For the text-containing cell, return its midpoint in (x, y) coordinate format. 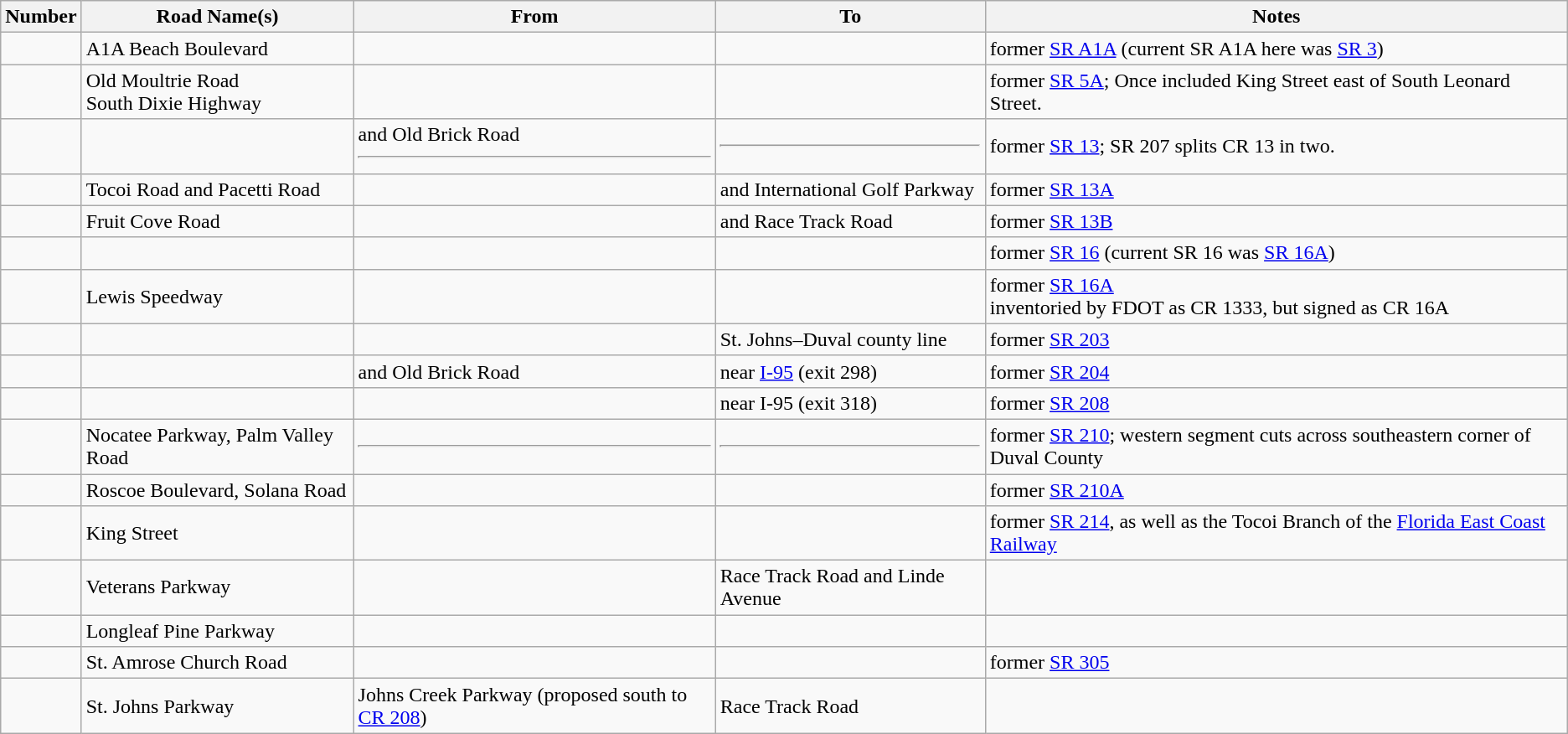
Old Moultrie RoadSouth Dixie Highway (218, 92)
former SR 5A; Once included King Street east of South Leonard Street. (1277, 92)
To (850, 17)
near I-95 (exit 318) (850, 403)
former SR 203 (1277, 339)
and Race Track Road (850, 221)
A1A Beach Boulevard (218, 49)
former SR 204 (1277, 371)
former SR 305 (1277, 663)
former SR 210A (1277, 490)
Roscoe Boulevard, Solana Road (218, 490)
Nocatee Parkway, Palm Valley Road (218, 446)
Race Track Road (850, 706)
near I-95 (exit 298) (850, 371)
former SR 13; SR 207 splits CR 13 in two. (1277, 146)
former SR 208 (1277, 403)
Johns Creek Parkway (proposed south to CR 208) (534, 706)
St. Johns Parkway (218, 706)
former SR 210; western segment cuts across southeastern corner of Duval County (1277, 446)
Notes (1277, 17)
King Street (218, 533)
Race Track Road and Linde Avenue (850, 588)
Fruit Cove Road (218, 221)
Longleaf Pine Parkway (218, 631)
former SR A1A (current SR A1A here was SR 3) (1277, 49)
St. Johns–Duval county line (850, 339)
Tocoi Road and Pacetti Road (218, 189)
Road Name(s) (218, 17)
Veterans Parkway (218, 588)
former SR 214, as well as the Tocoi Branch of the Florida East Coast Railway (1277, 533)
Number (41, 17)
former SR 13A (1277, 189)
St. Amrose Church Road (218, 663)
former SR 13B (1277, 221)
former SR 16 (current SR 16 was SR 16A) (1277, 253)
and International Golf Parkway (850, 189)
former SR 16Ainventoried by FDOT as CR 1333, but signed as CR 16A (1277, 297)
From (534, 17)
Lewis Speedway (218, 297)
